Capture the cell that displays the provided text and extract its (x, y) central coordinate. 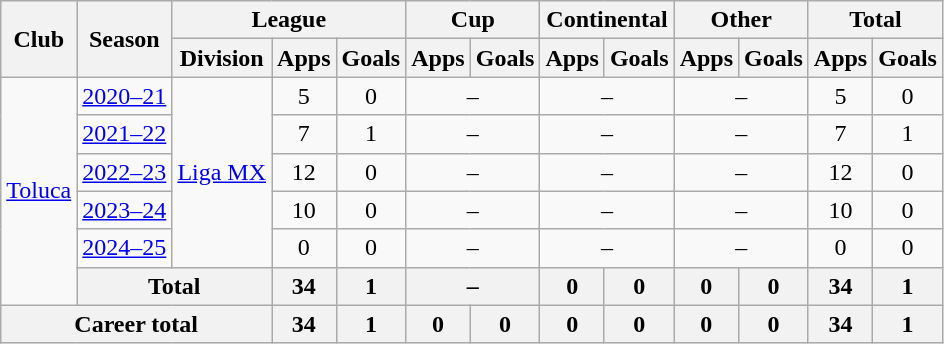
Season (124, 39)
Club (39, 39)
League (289, 20)
Cup (473, 20)
2021–22 (124, 134)
Toluca (39, 191)
Continental (607, 20)
Division (222, 58)
2023–24 (124, 210)
2020–21 (124, 96)
2022–23 (124, 172)
Career total (136, 324)
Other (741, 20)
Liga MX (222, 172)
2024–25 (124, 248)
